Detect which cell encompasses the target text, then output its (X, Y) center coordinate. 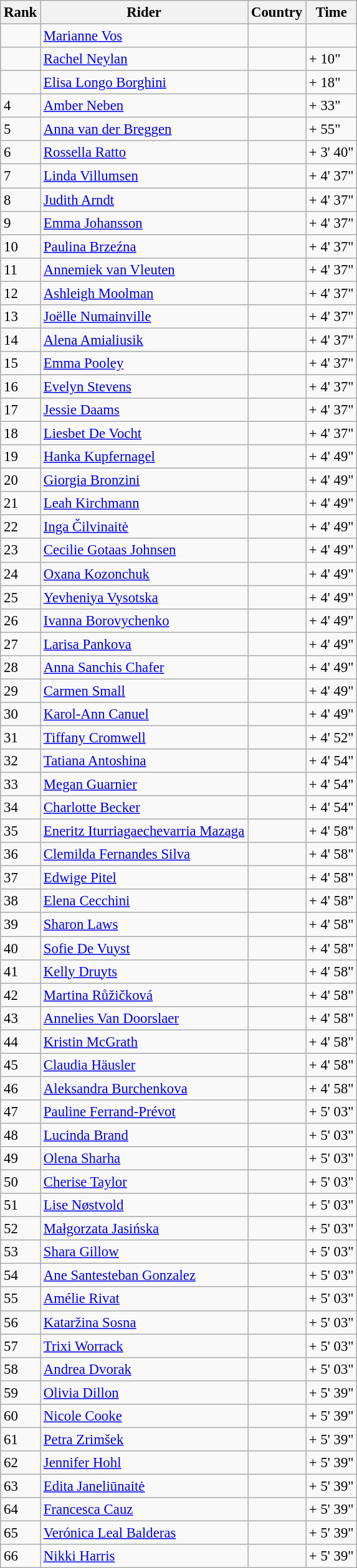
Anna van der Breggen (145, 129)
54 (21, 1276)
44 (21, 1042)
39 (21, 925)
28 (21, 668)
Annelies Van Doorslaer (145, 1018)
Clemilda Fernandes Silva (145, 854)
Verónica Leal Balderas (145, 1533)
41 (21, 971)
50 (21, 1182)
57 (21, 1346)
Nikki Harris (145, 1556)
Rossella Ratto (145, 152)
Martina Růžičková (145, 995)
22 (21, 527)
42 (21, 995)
Giorgia Bronzini (145, 480)
47 (21, 1112)
18 (21, 434)
4 (21, 106)
Ivanna Borovychenko (145, 620)
Anna Sanchis Chafer (145, 668)
Olivia Dillon (145, 1393)
21 (21, 503)
53 (21, 1252)
5 (21, 129)
23 (21, 551)
Lucinda Brand (145, 1135)
29 (21, 691)
Hanka Kupfernagel (145, 457)
49 (21, 1159)
16 (21, 386)
+ 10" (331, 59)
+ 4' 52" (331, 737)
9 (21, 223)
Lise Nøstvold (145, 1205)
Time (331, 12)
40 (21, 948)
34 (21, 808)
Sharon Laws (145, 925)
64 (21, 1510)
52 (21, 1229)
Kristin McGrath (145, 1042)
12 (21, 293)
Annemiek van Vleuten (145, 269)
58 (21, 1369)
7 (21, 176)
Kelly Druyts (145, 971)
Edwige Pitel (145, 878)
Aleksandra Burchenkova (145, 1088)
Rachel Neylan (145, 59)
Jessie Daams (145, 410)
Joëlle Numainville (145, 317)
Larisa Pankova (145, 644)
Edita Janeliūnaitė (145, 1486)
45 (21, 1065)
66 (21, 1556)
62 (21, 1463)
Rider (145, 12)
Oxana Kozonchuk (145, 574)
Cecilie Gotaas Johnsen (145, 551)
15 (21, 363)
Judith Arndt (145, 200)
Evelyn Stevens (145, 386)
Eneritz Iturriagaechevarria Mazaga (145, 831)
Sofie De Vuyst (145, 948)
Linda Villumsen (145, 176)
11 (21, 269)
46 (21, 1088)
37 (21, 878)
+ 18" (331, 83)
14 (21, 340)
30 (21, 714)
Ashleigh Moolman (145, 293)
56 (21, 1322)
Claudia Häusler (145, 1065)
Cherise Taylor (145, 1182)
Tatiana Antoshina (145, 761)
Megan Guarnier (145, 785)
Amber Neben (145, 106)
26 (21, 620)
10 (21, 246)
Francesca Cauz (145, 1510)
+ 3' 40" (331, 152)
Liesbet De Vocht (145, 434)
25 (21, 597)
Yevheniya Vysotska (145, 597)
Marianne Vos (145, 36)
63 (21, 1486)
51 (21, 1205)
6 (21, 152)
48 (21, 1135)
Andrea Dvorak (145, 1369)
Emma Pooley (145, 363)
Karol-Ann Canuel (145, 714)
Kataržina Sosna (145, 1322)
31 (21, 737)
36 (21, 854)
Elisa Longo Borghini (145, 83)
13 (21, 317)
Petra Zrimšek (145, 1439)
43 (21, 1018)
Carmen Small (145, 691)
Shara Gillow (145, 1252)
8 (21, 200)
33 (21, 785)
Trixi Worrack (145, 1346)
24 (21, 574)
17 (21, 410)
65 (21, 1533)
+ 33" (331, 106)
Olena Sharha (145, 1159)
27 (21, 644)
55 (21, 1299)
32 (21, 761)
19 (21, 457)
Country (277, 12)
35 (21, 831)
59 (21, 1393)
Rank (21, 12)
60 (21, 1416)
Małgorzata Jasińska (145, 1229)
20 (21, 480)
Leah Kirchmann (145, 503)
Nicole Cooke (145, 1416)
Paulina Brzeźna (145, 246)
Tiffany Cromwell (145, 737)
61 (21, 1439)
Amélie Rivat (145, 1299)
38 (21, 902)
Jennifer Hohl (145, 1463)
Emma Johansson (145, 223)
Pauline Ferrand-Prévot (145, 1112)
+ 55" (331, 129)
Alena Amialiusik (145, 340)
Elena Cecchini (145, 902)
Inga Čilvinaitė (145, 527)
Charlotte Becker (145, 808)
Ane Santesteban Gonzalez (145, 1276)
